Locate the cell with the specified text and output its [X, Y] center coordinate. 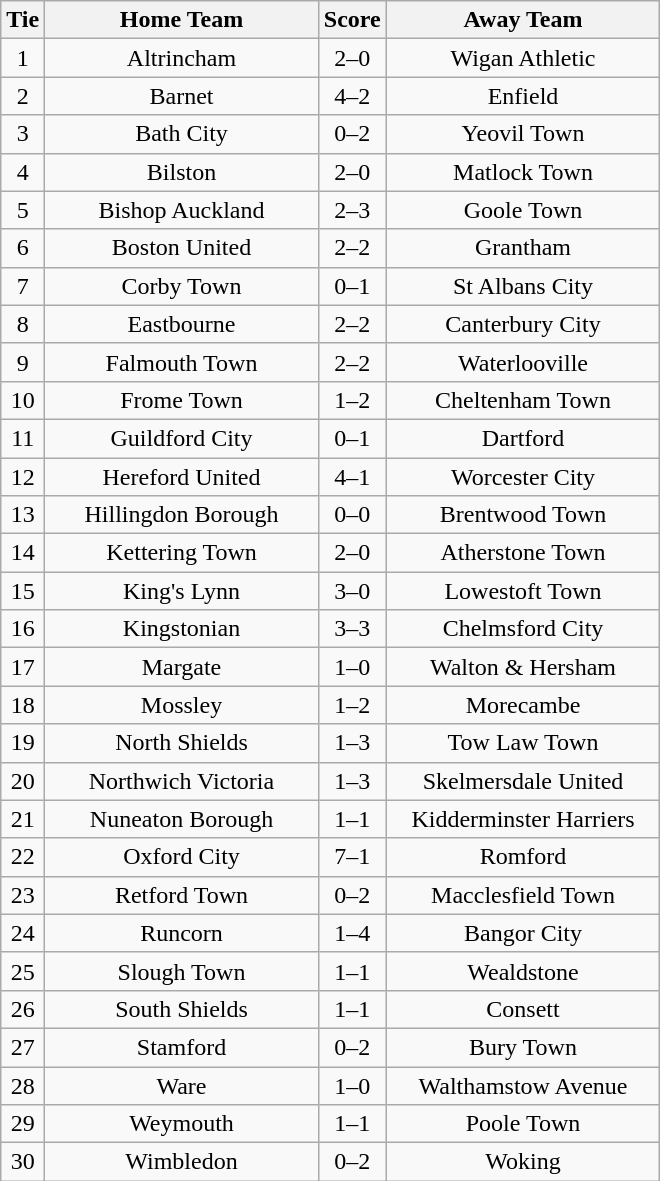
1–4 [352, 933]
King's Lynn [182, 591]
30 [23, 1162]
8 [23, 324]
Matlock Town [523, 172]
Woking [523, 1162]
13 [23, 515]
Slough Town [182, 971]
Margate [182, 667]
Romford [523, 857]
Nuneaton Borough [182, 819]
Mossley [182, 705]
Frome Town [182, 400]
Eastbourne [182, 324]
26 [23, 1009]
Oxford City [182, 857]
Falmouth Town [182, 362]
Grantham [523, 248]
Cheltenham Town [523, 400]
Morecambe [523, 705]
9 [23, 362]
2 [23, 96]
Corby Town [182, 286]
4–1 [352, 477]
Bangor City [523, 933]
12 [23, 477]
Goole Town [523, 210]
5 [23, 210]
Chelmsford City [523, 629]
Kettering Town [182, 553]
1 [23, 58]
Wimbledon [182, 1162]
South Shields [182, 1009]
Barnet [182, 96]
Hillingdon Borough [182, 515]
St Albans City [523, 286]
Enfield [523, 96]
Kidderminster Harriers [523, 819]
Lowestoft Town [523, 591]
23 [23, 895]
29 [23, 1124]
6 [23, 248]
Canterbury City [523, 324]
7 [23, 286]
Waterlooville [523, 362]
Wigan Athletic [523, 58]
4 [23, 172]
Atherstone Town [523, 553]
Retford Town [182, 895]
18 [23, 705]
15 [23, 591]
11 [23, 438]
Away Team [523, 20]
20 [23, 781]
22 [23, 857]
Altrincham [182, 58]
10 [23, 400]
16 [23, 629]
Walton & Hersham [523, 667]
Walthamstow Avenue [523, 1085]
Tie [23, 20]
25 [23, 971]
4–2 [352, 96]
Weymouth [182, 1124]
Boston United [182, 248]
28 [23, 1085]
Hereford United [182, 477]
19 [23, 743]
Consett [523, 1009]
Brentwood Town [523, 515]
17 [23, 667]
Bury Town [523, 1047]
Runcorn [182, 933]
7–1 [352, 857]
2–3 [352, 210]
Home Team [182, 20]
Ware [182, 1085]
Bath City [182, 134]
North Shields [182, 743]
27 [23, 1047]
Guildford City [182, 438]
3–0 [352, 591]
Northwich Victoria [182, 781]
21 [23, 819]
14 [23, 553]
Dartford [523, 438]
Poole Town [523, 1124]
Stamford [182, 1047]
Yeovil Town [523, 134]
Score [352, 20]
0–0 [352, 515]
Tow Law Town [523, 743]
3 [23, 134]
24 [23, 933]
Kingstonian [182, 629]
Skelmersdale United [523, 781]
Wealdstone [523, 971]
Macclesfield Town [523, 895]
Worcester City [523, 477]
3–3 [352, 629]
Bilston [182, 172]
Bishop Auckland [182, 210]
